Pinpoint the cell where the given text exists, returning its (x, y) midpoint coordinate. 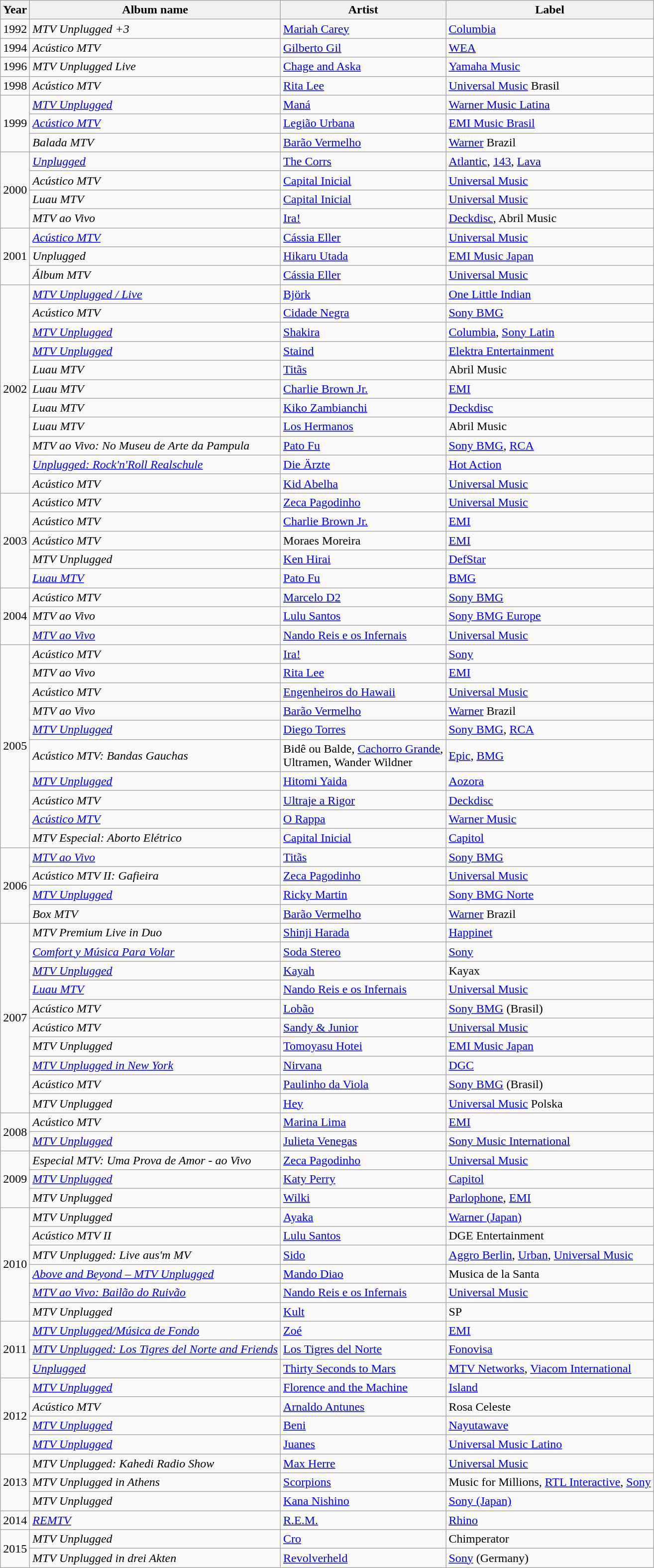
2001 (15, 256)
Legião Urbana (363, 123)
Lobão (363, 1008)
Acústico MTV II (155, 1236)
MTV Networks, Viacom International (549, 1368)
Juanes (363, 1444)
Aggro Berlin, Urban, Universal Music (549, 1255)
Thirty Seconds to Mars (363, 1368)
Marina Lima (363, 1122)
Unplugged: Rock'n'Roll Realschule (155, 464)
Mariah Carey (363, 29)
2011 (15, 1349)
Kult (363, 1312)
2012 (15, 1416)
Universal Music Polska (549, 1103)
Wilki (363, 1198)
Zoé (363, 1331)
Year (15, 10)
Label (549, 10)
REMTV (155, 1520)
Chage and Aska (363, 67)
Rhino (549, 1520)
MTV Unplugged in drei Akten (155, 1558)
Maná (363, 105)
R.E.M. (363, 1520)
Shinji Harada (363, 933)
Cro (363, 1539)
2014 (15, 1520)
MTV Premium Live in Duo (155, 933)
Box MTV (155, 914)
MTV Unplugged: Los Tigres del Norte and Friends (155, 1349)
Álbum MTV (155, 275)
2003 (15, 540)
Florence and the Machine (363, 1387)
Sido (363, 1255)
Los Tigres del Norte (363, 1349)
Diego Torres (363, 730)
MTV Unplugged: Live aus'm MV (155, 1255)
Tomoyasu Hotei (363, 1046)
Warner Music (549, 819)
Kiko Zambianchi (363, 408)
2002 (15, 389)
1998 (15, 86)
Kid Abelha (363, 483)
Kayax (549, 971)
Happinet (549, 933)
Ricky Martin (363, 895)
Kayah (363, 971)
2004 (15, 616)
2000 (15, 190)
Nirvana (363, 1065)
2005 (15, 746)
Moraes Moreira (363, 540)
Comfort y Música Para Volar (155, 952)
MTV ao Vivo: No Museu de Arte da Pampula (155, 446)
MTV Unplugged: Kahedi Radio Show (155, 1463)
Parlophone, EMI (549, 1198)
Rosa Celeste (549, 1406)
Acústico MTV II: Gafieira (155, 876)
Columbia, Sony Latin (549, 332)
Ayaka (363, 1217)
Max Herre (363, 1463)
Artist (363, 10)
O Rappa (363, 819)
SP (549, 1312)
Revolverheld (363, 1558)
Hot Action (549, 464)
2006 (15, 885)
Paulinho da Viola (363, 1084)
Katy Perry (363, 1179)
Shakira (363, 332)
Hitomi Yaida (363, 781)
Sony BMG Norte (549, 895)
Los Hermanos (363, 427)
Ultraje a Rigor (363, 800)
Mando Diao (363, 1274)
Music for Millions, RTL Interactive, Sony (549, 1482)
Staind (363, 351)
Warner Music Latina (549, 105)
Yamaha Music (549, 67)
Scorpions (363, 1482)
MTV Unplugged Live (155, 67)
Sony (Germany) (549, 1558)
BMG (549, 578)
WEA (549, 48)
Columbia (549, 29)
Bidê ou Balde, Cachorro Grande,Ultramen, Wander Wildner (363, 756)
Especial MTV: Uma Prova de Amor - ao Vivo (155, 1160)
Universal Music Brasil (549, 86)
2010 (15, 1264)
Balada MTV (155, 142)
Elektra Entertainment (549, 351)
DGC (549, 1065)
The Corrs (363, 161)
MTV Unplugged / Live (155, 294)
Nayutawave (549, 1425)
Arnaldo Antunes (363, 1406)
1992 (15, 29)
MTV Unplugged +3 (155, 29)
DefStar (549, 560)
2007 (15, 1018)
Kana Nishino (363, 1501)
Aozora (549, 781)
MTV Unplugged in Athens (155, 1482)
Soda Stereo (363, 952)
2015 (15, 1549)
Above and Beyond – MTV Unplugged (155, 1274)
Deckdisc, Abril Music (549, 218)
MTV Unplugged/Música de Fondo (155, 1331)
2009 (15, 1179)
1994 (15, 48)
2008 (15, 1131)
Hikaru Utada (363, 256)
Beni (363, 1425)
MTV Especial: Aborto Elétrico (155, 838)
MTV ao Vivo: Bailão do Ruivão (155, 1293)
Sony (Japan) (549, 1501)
Chimperator (549, 1539)
Album name (155, 10)
1999 (15, 123)
Warner (Japan) (549, 1217)
Die Ärzte (363, 464)
DGE Entertainment (549, 1236)
Musica de la Santa (549, 1274)
Engenheiros do Hawaii (363, 692)
Hey (363, 1103)
Julieta Venegas (363, 1141)
Sandy & Junior (363, 1027)
Sony BMG Europe (549, 616)
Acústico MTV: Bandas Gauchas (155, 756)
2013 (15, 1482)
Island (549, 1387)
Björk (363, 294)
1996 (15, 67)
Universal Music Latino (549, 1444)
One Little Indian (549, 294)
Cidade Negra (363, 313)
EMI Music Brasil (549, 123)
Epic, BMG (549, 756)
Atlantic, 143, Lava (549, 161)
Fonovisa (549, 1349)
Marcelo D2 (363, 597)
MTV Unplugged in New York (155, 1065)
Sony Music International (549, 1141)
Gilberto Gil (363, 48)
Ken Hirai (363, 560)
